Return the [X, Y] coordinate for the center point of the cell that contains the specified text.  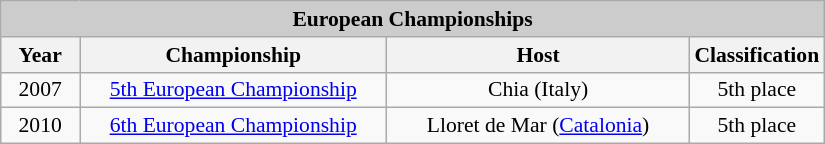
Championship [234, 55]
European Championships [413, 19]
2007 [40, 90]
Lloret de Mar (Catalonia) [538, 126]
6th European Championship [234, 126]
Year [40, 55]
5th European Championship [234, 90]
Chia (Italy) [538, 90]
Classification [756, 55]
Host [538, 55]
2010 [40, 126]
